For the text-containing cell, return its midpoint in (X, Y) coordinate format. 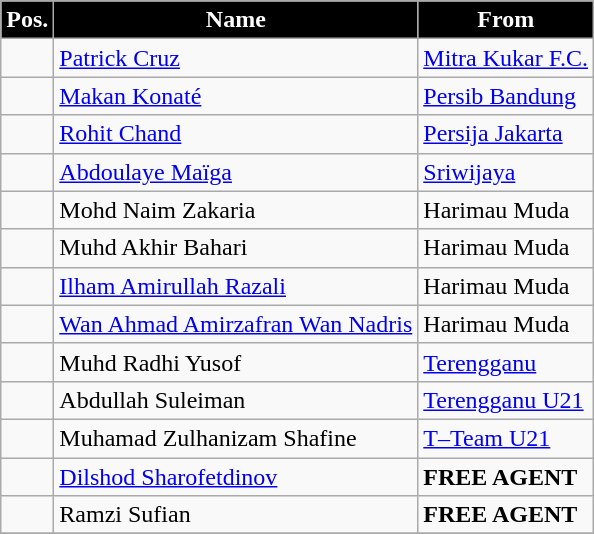
Muhamad Zulhanizam Shafine (236, 438)
Muhd Akhir Bahari (236, 248)
Ramzi Sufian (236, 515)
Makan Konaté (236, 96)
Sriwijaya (506, 172)
Name (236, 20)
Abdullah Suleiman (236, 400)
From (506, 20)
Wan Ahmad Amirzafran Wan Nadris (236, 324)
Abdoulaye Maïga (236, 172)
Patrick Cruz (236, 58)
Persija Jakarta (506, 134)
Rohit Chand (236, 134)
Pos. (28, 20)
Muhd Radhi Yusof (236, 362)
Mitra Kukar F.C. (506, 58)
Ilham Amirullah Razali (236, 286)
T–Team U21 (506, 438)
Mohd Naim Zakaria (236, 210)
Persib Bandung (506, 96)
Terengganu U21 (506, 400)
Terengganu (506, 362)
Dilshod Sharofetdinov (236, 477)
